Identify which cell holds the provided text, then report its (X, Y) central coordinate. 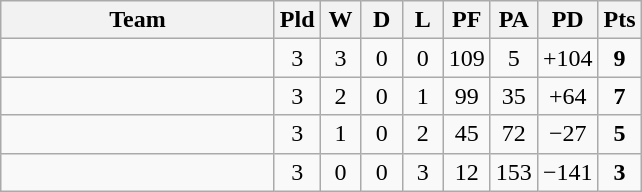
W (340, 20)
12 (466, 172)
D (382, 20)
Pld (297, 20)
PF (466, 20)
9 (620, 58)
L (422, 20)
PD (568, 20)
Team (138, 20)
153 (514, 172)
Pts (620, 20)
45 (466, 134)
7 (620, 96)
PA (514, 20)
+64 (568, 96)
+104 (568, 58)
35 (514, 96)
99 (466, 96)
−27 (568, 134)
109 (466, 58)
72 (514, 134)
−141 (568, 172)
